Locate the cell with the specified text and output its [x, y] center coordinate. 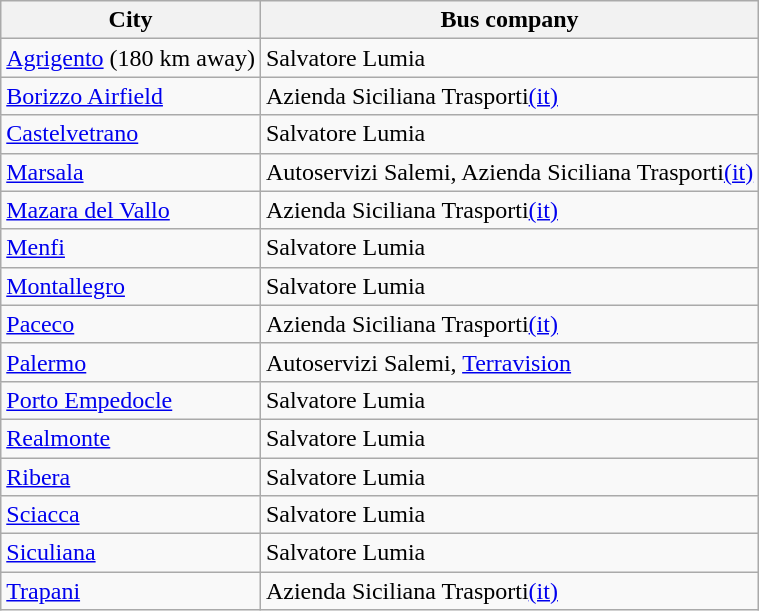
Siculiana [131, 553]
Mazara del Vallo [131, 210]
Ribera [131, 477]
Paceco [131, 324]
Castelvetrano [131, 134]
Porto Empedocle [131, 400]
Trapani [131, 591]
Marsala [131, 172]
Sciacca [131, 515]
City [131, 20]
Autoservizi Salemi, Azienda Siciliana Trasporti(it) [509, 172]
Palermo [131, 362]
Bus company [509, 20]
Montallegro [131, 286]
Borizzo Airfield [131, 96]
Realmonte [131, 438]
Autoservizi Salemi, Terravision [509, 362]
Menfi [131, 248]
Agrigento (180 km away) [131, 58]
